Pinpoint the cell where the given text exists, returning its (x, y) midpoint coordinate. 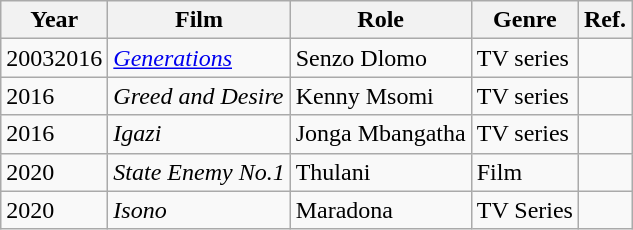
Isono (199, 210)
Year (54, 20)
Ref. (604, 20)
Thulani (380, 172)
20032016 (54, 58)
Kenny Msomi (380, 96)
Senzo Dlomo (380, 58)
Igazi (199, 134)
Greed and Desire (199, 96)
Role (380, 20)
TV Series (524, 210)
Jonga Mbangatha (380, 134)
Maradona (380, 210)
Genre (524, 20)
Generations (199, 58)
State Enemy No.1 (199, 172)
